Scan for the cell matching the given text and deliver its [x, y] coordinate at center. 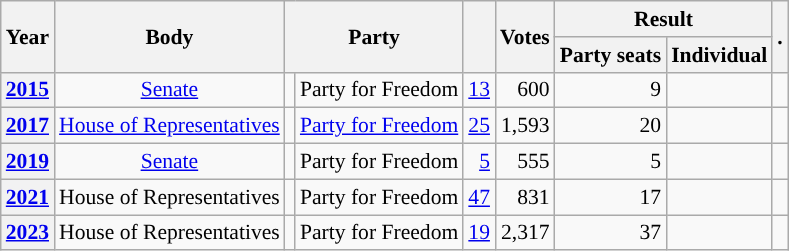
1,593 [525, 126]
2019 [28, 162]
20 [610, 126]
2015 [28, 90]
Party seats [610, 55]
600 [525, 90]
47 [479, 197]
2017 [28, 126]
831 [525, 197]
555 [525, 162]
. [780, 36]
25 [479, 126]
Year [28, 36]
2,317 [525, 233]
13 [479, 90]
19 [479, 233]
Individual [719, 55]
2023 [28, 233]
2021 [28, 197]
37 [610, 233]
Result [664, 19]
Party [374, 36]
9 [610, 90]
Body [170, 36]
Votes [525, 36]
17 [610, 197]
